Determine the [X, Y] coordinate at the center of the cell enclosing the given text.  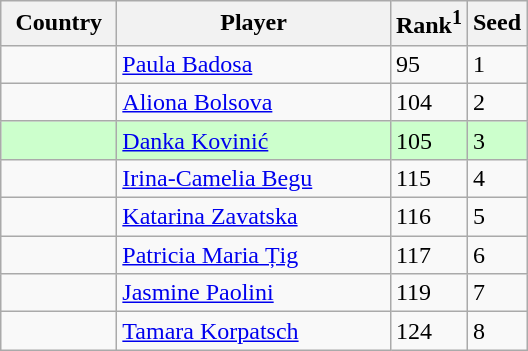
116 [428, 217]
119 [428, 293]
5 [496, 217]
Katarina Zavatska [254, 217]
Patricia Maria Țig [254, 255]
Jasmine Paolini [254, 293]
Country [59, 24]
95 [428, 64]
115 [428, 178]
Seed [496, 24]
104 [428, 102]
Paula Badosa [254, 64]
Danka Kovinić [254, 140]
3 [496, 140]
Player [254, 24]
1 [496, 64]
124 [428, 331]
8 [496, 331]
6 [496, 255]
117 [428, 255]
2 [496, 102]
Rank1 [428, 24]
7 [496, 293]
Irina-Camelia Begu [254, 178]
Aliona Bolsova [254, 102]
105 [428, 140]
4 [496, 178]
Tamara Korpatsch [254, 331]
